Search for the cell housing the specified text and yield its [X, Y] center coordinate. 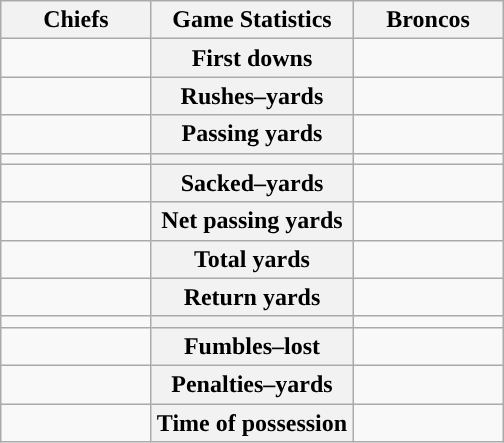
First downs [252, 58]
Passing yards [252, 134]
Game Statistics [252, 20]
Total yards [252, 259]
Fumbles–lost [252, 346]
Penalties–yards [252, 384]
Net passing yards [252, 221]
Broncos [428, 20]
Return yards [252, 297]
Rushes–yards [252, 96]
Sacked–yards [252, 183]
Chiefs [76, 20]
Time of possession [252, 423]
